Extract the (x, y) coordinate from the center of the cell holding the provided text.  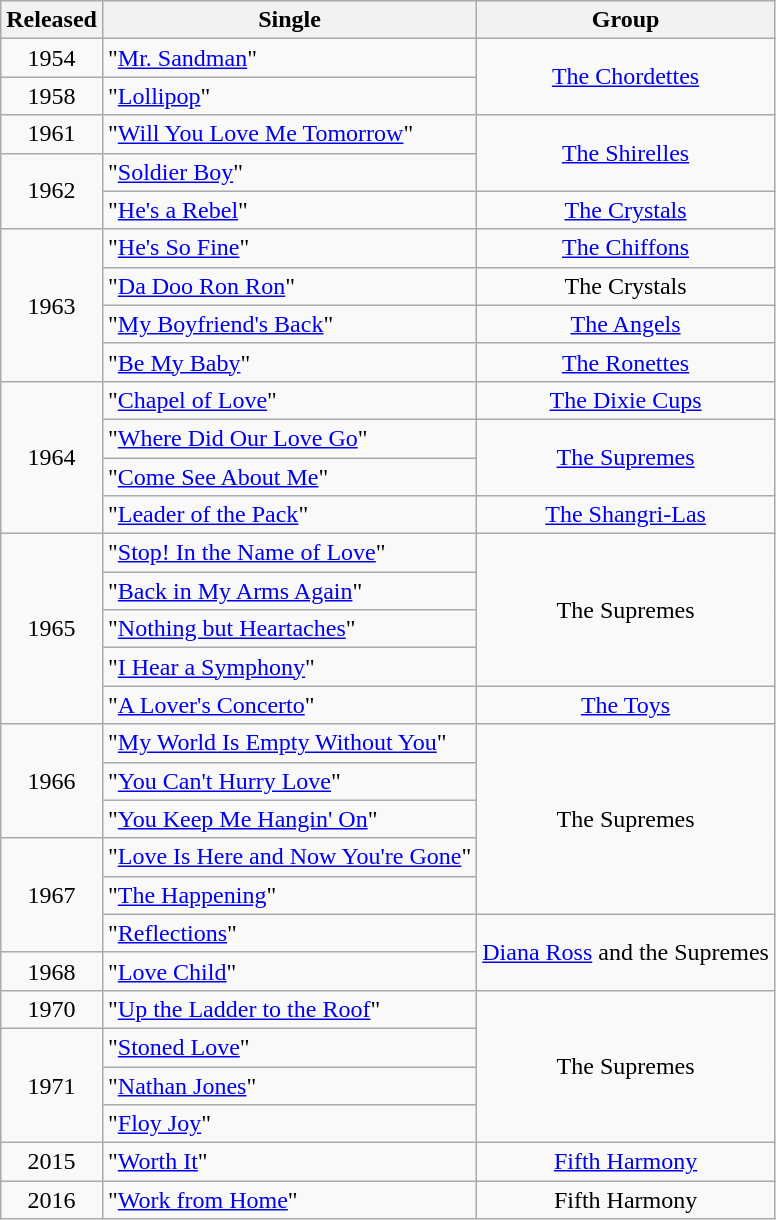
"Stoned Love" (289, 1047)
"The Happening" (289, 895)
"Be My Baby" (289, 362)
1965 (52, 629)
"Will You Love Me Tomorrow" (289, 134)
"Where Did Our Love Go" (289, 438)
"Come See About Me" (289, 477)
"My World Is Empty Without You" (289, 743)
2015 (52, 1162)
"Leader of the Pack" (289, 515)
1968 (52, 971)
"Work from Home" (289, 1200)
1970 (52, 1009)
"Nothing but Heartaches" (289, 629)
"Reflections" (289, 933)
"Love Is Here and Now You're Gone" (289, 857)
1954 (52, 58)
"Love Child" (289, 971)
"Lollipop" (289, 96)
"Chapel of Love" (289, 400)
"Soldier Boy" (289, 172)
"Stop! In the Name of Love" (289, 553)
"You Keep Me Hangin' On" (289, 819)
The Ronettes (626, 362)
Group (626, 20)
The Dixie Cups (626, 400)
"I Hear a Symphony" (289, 667)
The Shangri-Las (626, 515)
Diana Ross and the Supremes (626, 952)
The Toys (626, 705)
The Shirelles (626, 153)
"Floy Joy" (289, 1124)
The Chiffons (626, 248)
2016 (52, 1200)
"My Boyfriend's Back" (289, 324)
"A Lover's Concerto" (289, 705)
Single (289, 20)
1963 (52, 305)
"He's a Rebel" (289, 210)
"Worth It" (289, 1162)
1962 (52, 191)
1964 (52, 457)
"Nathan Jones" (289, 1085)
"Mr. Sandman" (289, 58)
"Da Doo Ron Ron" (289, 286)
"He's So Fine" (289, 248)
"Up the Ladder to the Roof" (289, 1009)
"You Can't Hurry Love" (289, 781)
1971 (52, 1085)
The Chordettes (626, 77)
1967 (52, 895)
The Angels (626, 324)
"Back in My Arms Again" (289, 591)
1966 (52, 781)
Released (52, 20)
1958 (52, 96)
1961 (52, 134)
